Return the (X, Y) coordinate for the center point of the cell that contains the specified text.  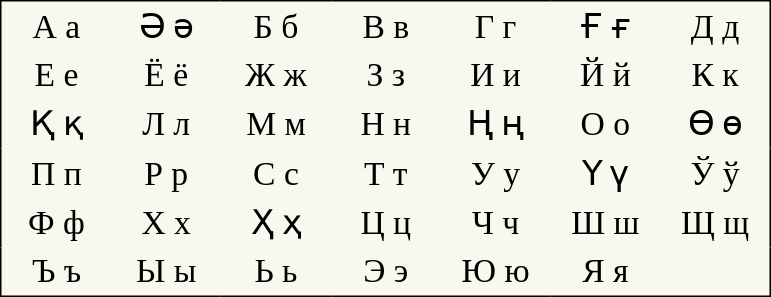
Х х (166, 223)
С с (276, 173)
Қ қ (56, 124)
Я я (605, 272)
М м (276, 124)
Ң ң (496, 124)
Ь ь (276, 272)
И и (496, 75)
Ғ ғ (605, 26)
Ш ш (605, 223)
Т т (386, 173)
Ә ә (166, 26)
Й й (605, 75)
Ъ ъ (56, 272)
Ы ы (166, 272)
Р р (166, 173)
Б б (276, 26)
Ү ү (605, 173)
Г г (496, 26)
Ҳ ҳ (276, 223)
Ч ч (496, 223)
Щ щ (716, 223)
О о (605, 124)
Ю ю (496, 272)
У у (496, 173)
Ў ў (716, 173)
Ж ж (276, 75)
П п (56, 173)
Ё ё (166, 75)
Д д (716, 26)
Е е (56, 75)
Н н (386, 124)
А а (56, 26)
К к (716, 75)
Л л (166, 124)
Ц ц (386, 223)
Э э (386, 272)
З з (386, 75)
Ф ф (56, 223)
В в (386, 26)
Ө ө (716, 124)
